For the text-containing cell, return its midpoint in (X, Y) coordinate format. 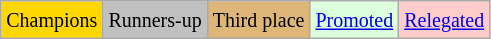
Champions (52, 20)
Relegated (444, 20)
Promoted (354, 20)
Third place (258, 20)
Runners-up (155, 20)
